Scan for the cell matching the given text and deliver its (x, y) coordinate at center. 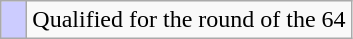
Qualified for the round of the 64 (189, 20)
